Determine the [x, y] coordinate at the center of the cell enclosing the given text.  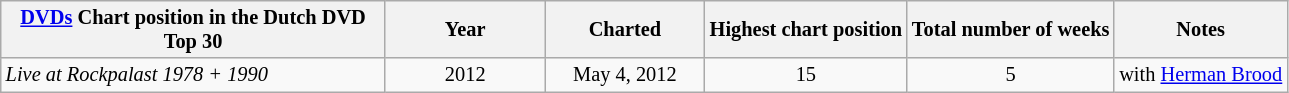
with Herman Brood [1200, 75]
May 4, 2012 [625, 75]
5 [1010, 75]
Highest chart position [806, 30]
Year [465, 30]
Live at Rockpalast 1978 + 1990 [194, 75]
DVDs Chart position in the Dutch DVD Top 30 [194, 30]
Charted [625, 30]
2012 [465, 75]
Notes [1200, 30]
15 [806, 75]
Total number of weeks [1010, 30]
